Output the (x, y) coordinate of the center of the cell containing the given text.  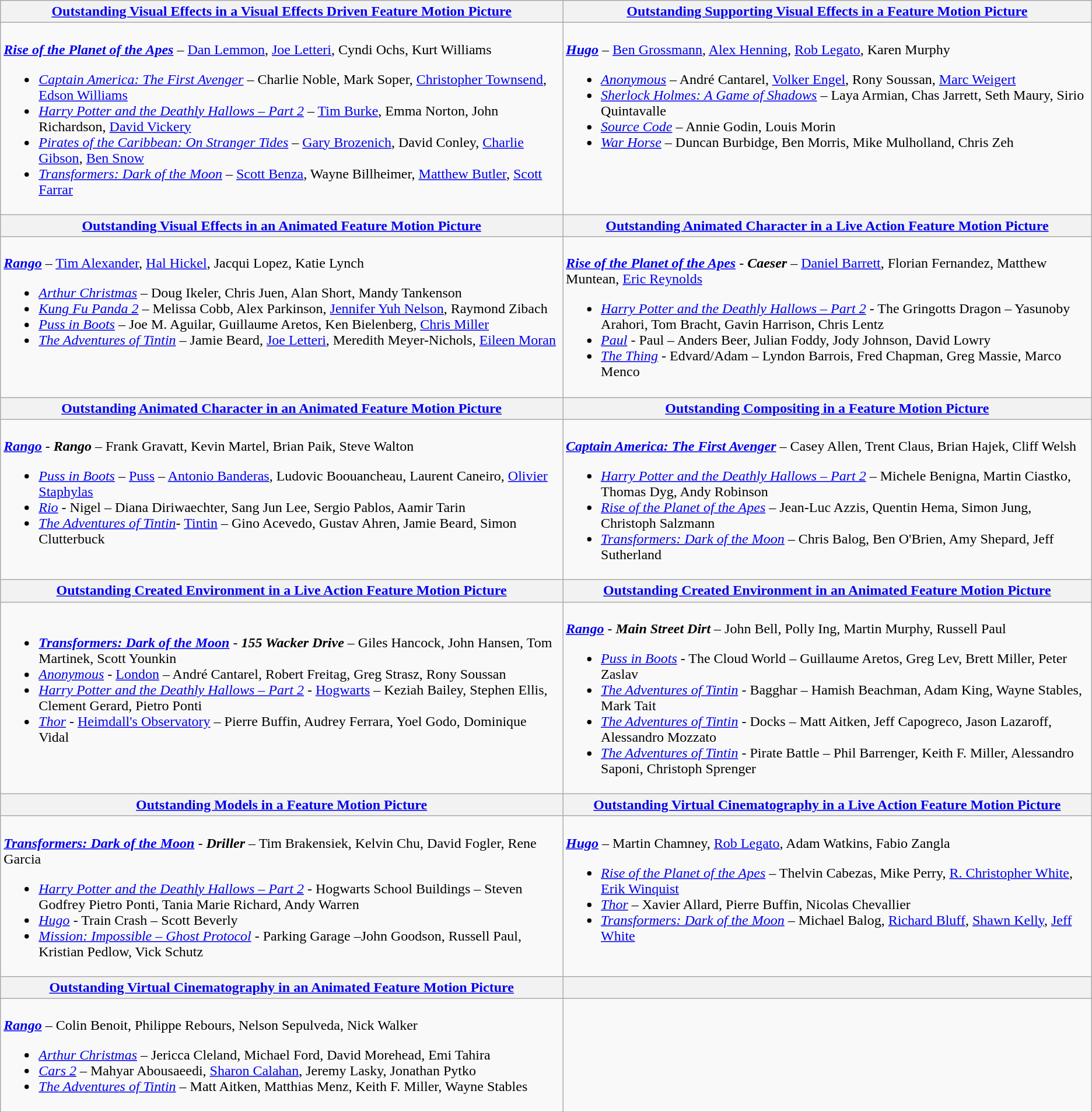
Outstanding Virtual Cinematography in an Animated Feature Motion Picture (282, 987)
Outstanding Animated Character in a Live Action Feature Motion Picture (827, 226)
Outstanding Compositing in a Feature Motion Picture (827, 408)
Outstanding Created Environment in an Animated Feature Motion Picture (827, 591)
Outstanding Visual Effects in an Animated Feature Motion Picture (282, 226)
Outstanding Virtual Cinematography in a Live Action Feature Motion Picture (827, 805)
Outstanding Visual Effects in a Visual Effects Driven Feature Motion Picture (282, 12)
Outstanding Supporting Visual Effects in a Feature Motion Picture (827, 12)
Outstanding Models in a Feature Motion Picture (282, 805)
Outstanding Created Environment in a Live Action Feature Motion Picture (282, 591)
Outstanding Animated Character in an Animated Feature Motion Picture (282, 408)
